Determine the [x, y] coordinate at the center of the cell enclosing the given text.  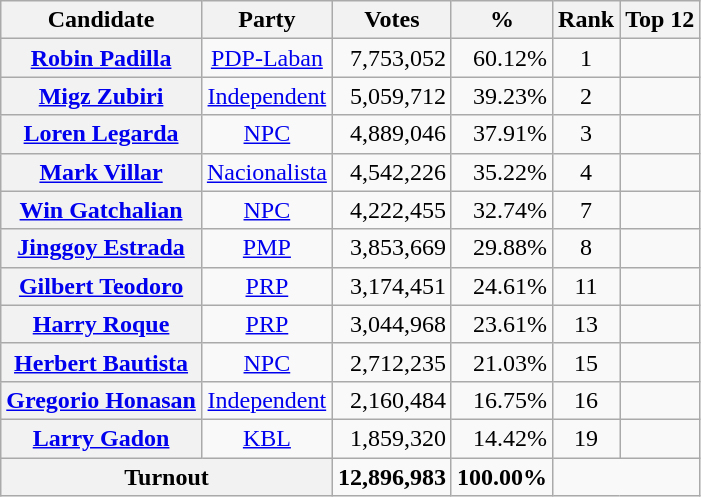
3,174,451 [392, 286]
1,859,320 [392, 438]
2 [586, 96]
29.88% [502, 248]
3,044,968 [392, 324]
12,896,983 [392, 477]
8 [586, 248]
3 [586, 134]
Harry Roque [102, 324]
23.61% [502, 324]
13 [586, 324]
KBL [266, 438]
Turnout [167, 477]
4,542,226 [392, 172]
3,853,669 [392, 248]
Migz Zubiri [102, 96]
4,222,455 [392, 210]
Top 12 [660, 20]
16 [586, 400]
Robin Padilla [102, 58]
Rank [586, 20]
Votes [392, 20]
PMP [266, 248]
Mark Villar [102, 172]
Larry Gadon [102, 438]
Gilbert Teodoro [102, 286]
Win Gatchalian [102, 210]
Party [266, 20]
100.00% [502, 477]
Gregorio Honasan [102, 400]
7,753,052 [392, 58]
5,059,712 [392, 96]
16.75% [502, 400]
Herbert Bautista [102, 362]
19 [586, 438]
32.74% [502, 210]
60.12% [502, 58]
14.42% [502, 438]
37.91% [502, 134]
Nacionalista [266, 172]
4 [586, 172]
35.22% [502, 172]
Jinggoy Estrada [102, 248]
39.23% [502, 96]
15 [586, 362]
21.03% [502, 362]
2,712,235 [392, 362]
11 [586, 286]
7 [586, 210]
4,889,046 [392, 134]
2,160,484 [392, 400]
Loren Legarda [102, 134]
1 [586, 58]
Candidate [102, 20]
% [502, 20]
24.61% [502, 286]
PDP-Laban [266, 58]
